Output the (x, y) coordinate of the center of the cell containing the given text.  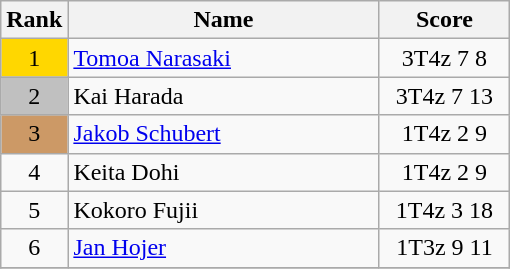
Jan Hojer (224, 248)
3T4z 7 8 (444, 58)
Jakob Schubert (224, 134)
Kokoro Fujii (224, 210)
1T3z 9 11 (444, 248)
2 (34, 96)
4 (34, 172)
Kai Harada (224, 96)
1 (34, 58)
5 (34, 210)
3 (34, 134)
Rank (34, 20)
Tomoa Narasaki (224, 58)
Score (444, 20)
Keita Dohi (224, 172)
6 (34, 248)
Name (224, 20)
1T4z 3 18 (444, 210)
3T4z 7 13 (444, 96)
